Return (x, y) of the center of cell containing provided text 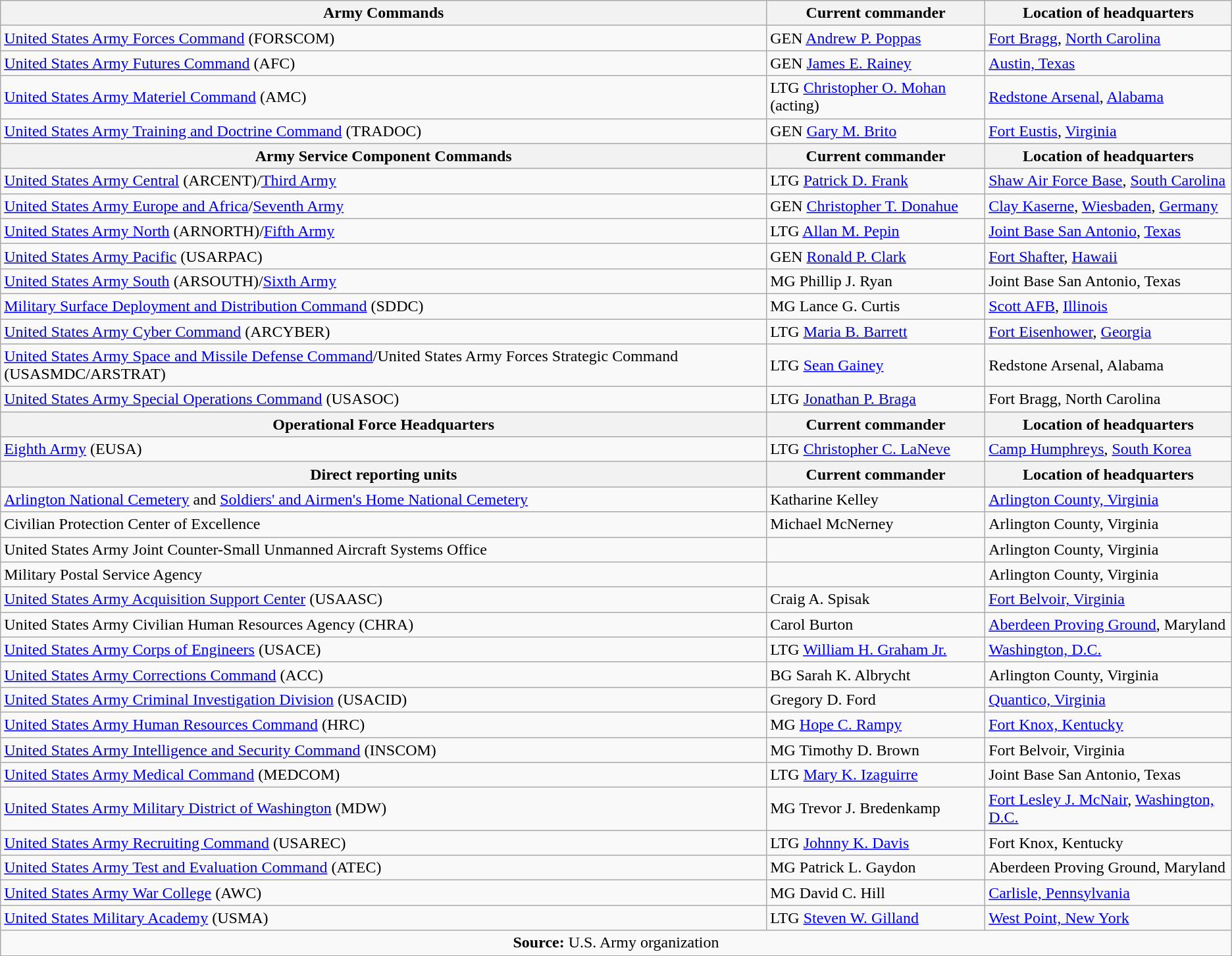
United States Army Military District of Washington (MDW) (384, 809)
Quantico, Virginia (1108, 699)
United States Army Special Operations Command (USASOC) (384, 399)
Shaw Air Force Base, South Carolina (1108, 181)
United States Army Europe and Africa/Seventh Army (384, 206)
United States Army Civilian Human Resources Agency (CHRA) (384, 624)
United States Military Academy (USMA) (384, 918)
Military Surface Deployment and Distribution Command (SDDC) (384, 306)
United States Army Intelligence and Security Command (INSCOM) (384, 749)
MG David C. Hill (876, 893)
LTG Christopher O. Mohan (acting) (876, 97)
LTG Johnny K. Davis (876, 843)
Michael McNerney (876, 524)
Arlington National Cemetery and Soldiers' and Airmen's Home National Cemetery (384, 499)
Washington, D.C. (1108, 649)
Carol Burton (876, 624)
Operational Force Headquarters (384, 424)
BG Sarah K. Albrycht (876, 674)
United States Army Human Resources Command (HRC) (384, 724)
LTG Christopher C. LaNeve (876, 449)
Fort Eustis, Virginia (1108, 131)
United States Army Central (ARCENT)/Third Army (384, 181)
Austin, Texas (1108, 63)
Fort Lesley J. McNair, Washington, D.C. (1108, 809)
United States Army North (ARNORTH)/Fifth Army (384, 231)
Carlisle, Pennsylvania (1108, 893)
United States Army Materiel Command (AMC) (384, 97)
Civilian Protection Center of Excellence (384, 524)
GEN Christopher T. Donahue (876, 206)
United States Army Criminal Investigation Division (USACID) (384, 699)
Gregory D. Ford (876, 699)
Direct reporting units (384, 474)
Fort Shafter, Hawaii (1108, 256)
MG Timothy D. Brown (876, 749)
MG Phillip J. Ryan (876, 281)
GEN Gary M. Brito (876, 131)
Army Commands (384, 13)
LTG Steven W. Gilland (876, 918)
MG Trevor J. Bredenkamp (876, 809)
United States Army Joint Counter-Small Unmanned Aircraft Systems Office (384, 549)
United States Army Training and Doctrine Command (TRADOC) (384, 131)
LTG Mary K. Izaguirre (876, 775)
Clay Kaserne, Wiesbaden, Germany (1108, 206)
LTG William H. Graham Jr. (876, 649)
Fort Eisenhower, Georgia (1108, 331)
Scott AFB, Illinois (1108, 306)
United States Army Cyber Command (ARCYBER) (384, 331)
GEN Andrew P. Poppas (876, 38)
Army Service Component Commands (384, 156)
United States Army Test and Evaluation Command (ATEC) (384, 868)
United States Army Pacific (USARPAC) (384, 256)
MG Hope C. Rampy (876, 724)
MG Patrick L. Gaydon (876, 868)
United States Army Medical Command (MEDCOM) (384, 775)
United States Army Futures Command (AFC) (384, 63)
Craig A. Spisak (876, 599)
United States Army Corrections Command (ACC) (384, 674)
United States Army Forces Command (FORSCOM) (384, 38)
United States Army South (ARSOUTH)/Sixth Army (384, 281)
United States Army Recruiting Command (USAREC) (384, 843)
Source: U.S. Army organization (616, 943)
United States Army War College (AWC) (384, 893)
United States Army Acquisition Support Center (USAASC) (384, 599)
Eighth Army (EUSA) (384, 449)
United States Army Corps of Engineers (USACE) (384, 649)
Camp Humphreys, South Korea (1108, 449)
United States Army Space and Missile Defense Command/United States Army Forces Strategic Command (USASMDC/ARSTRAT) (384, 366)
LTG Sean Gainey (876, 366)
GEN James E. Rainey (876, 63)
Katharine Kelley (876, 499)
Military Postal Service Agency (384, 574)
LTG Allan M. Pepin (876, 231)
LTG Maria B. Barrett (876, 331)
LTG Patrick D. Frank (876, 181)
GEN Ronald P. Clark (876, 256)
West Point, New York (1108, 918)
MG Lance G. Curtis (876, 306)
LTG Jonathan P. Braga (876, 399)
